Return (x, y) of the center of cell containing provided text 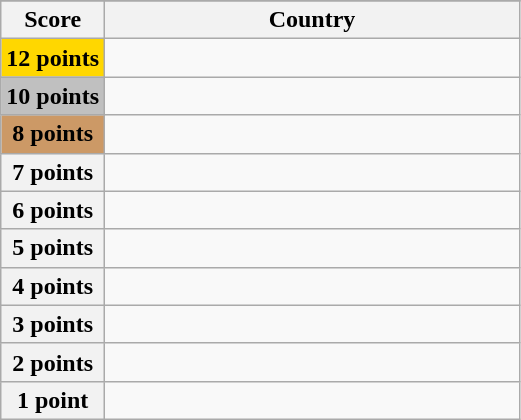
4 points (53, 286)
7 points (53, 172)
2 points (53, 362)
6 points (53, 210)
Score (53, 20)
8 points (53, 134)
12 points (53, 58)
5 points (53, 248)
1 point (53, 400)
3 points (53, 324)
10 points (53, 96)
Country (312, 20)
